Determine the (X, Y) coordinate at the center of the cell enclosing the given text.  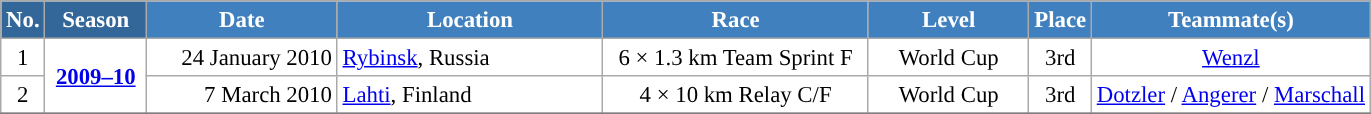
Location (470, 20)
Place (1060, 20)
Teammate(s) (1230, 20)
2009–10 (96, 76)
Dotzler / Angerer / Marschall (1230, 95)
4 × 10 km Relay C/F (736, 95)
Race (736, 20)
Date (242, 20)
2 (23, 95)
No. (23, 20)
Lahti, Finland (470, 95)
7 March 2010 (242, 95)
Rybinsk, Russia (470, 58)
6 × 1.3 km Team Sprint F (736, 58)
1 (23, 58)
Season (96, 20)
Wenzl (1230, 58)
Level (948, 20)
24 January 2010 (242, 58)
